Find where the given text appears and provide that cell's center as (x, y) coordinate. 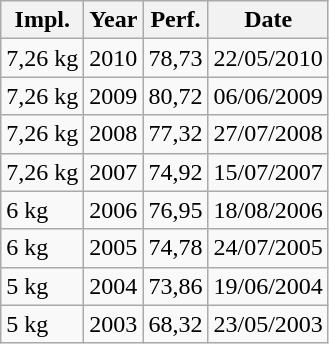
73,86 (176, 286)
23/05/2003 (268, 324)
2007 (114, 172)
2003 (114, 324)
74,78 (176, 248)
18/08/2006 (268, 210)
Year (114, 20)
Perf. (176, 20)
2008 (114, 134)
Impl. (42, 20)
2004 (114, 286)
2009 (114, 96)
2005 (114, 248)
2010 (114, 58)
74,92 (176, 172)
24/07/2005 (268, 248)
06/06/2009 (268, 96)
19/06/2004 (268, 286)
2006 (114, 210)
80,72 (176, 96)
77,32 (176, 134)
68,32 (176, 324)
Date (268, 20)
78,73 (176, 58)
15/07/2007 (268, 172)
22/05/2010 (268, 58)
27/07/2008 (268, 134)
76,95 (176, 210)
